Search for the cell housing the specified text and yield its (X, Y) center coordinate. 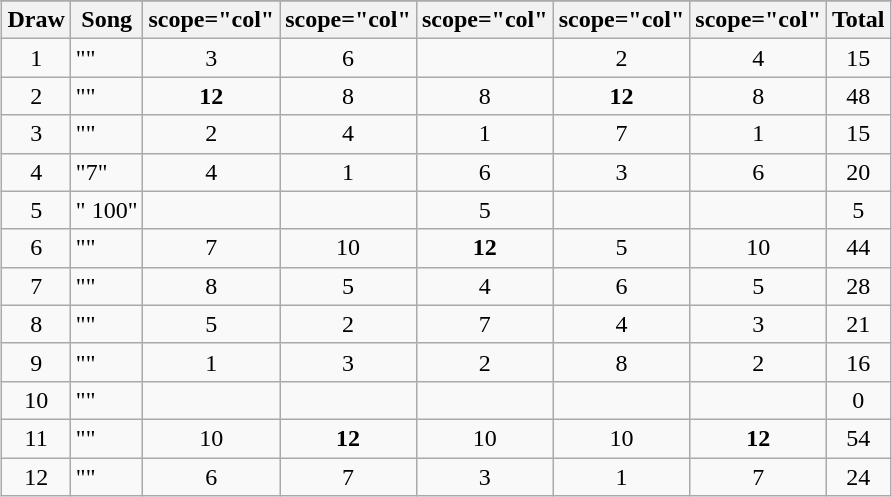
21 (859, 324)
Total (859, 20)
20 (859, 172)
9 (36, 362)
28 (859, 286)
" 100" (106, 210)
11 (36, 438)
"7" (106, 172)
Draw (36, 20)
44 (859, 248)
0 (859, 400)
16 (859, 362)
48 (859, 96)
54 (859, 438)
Song (106, 20)
24 (859, 477)
